Output the (X, Y) coordinate of the center of the cell containing the given text.  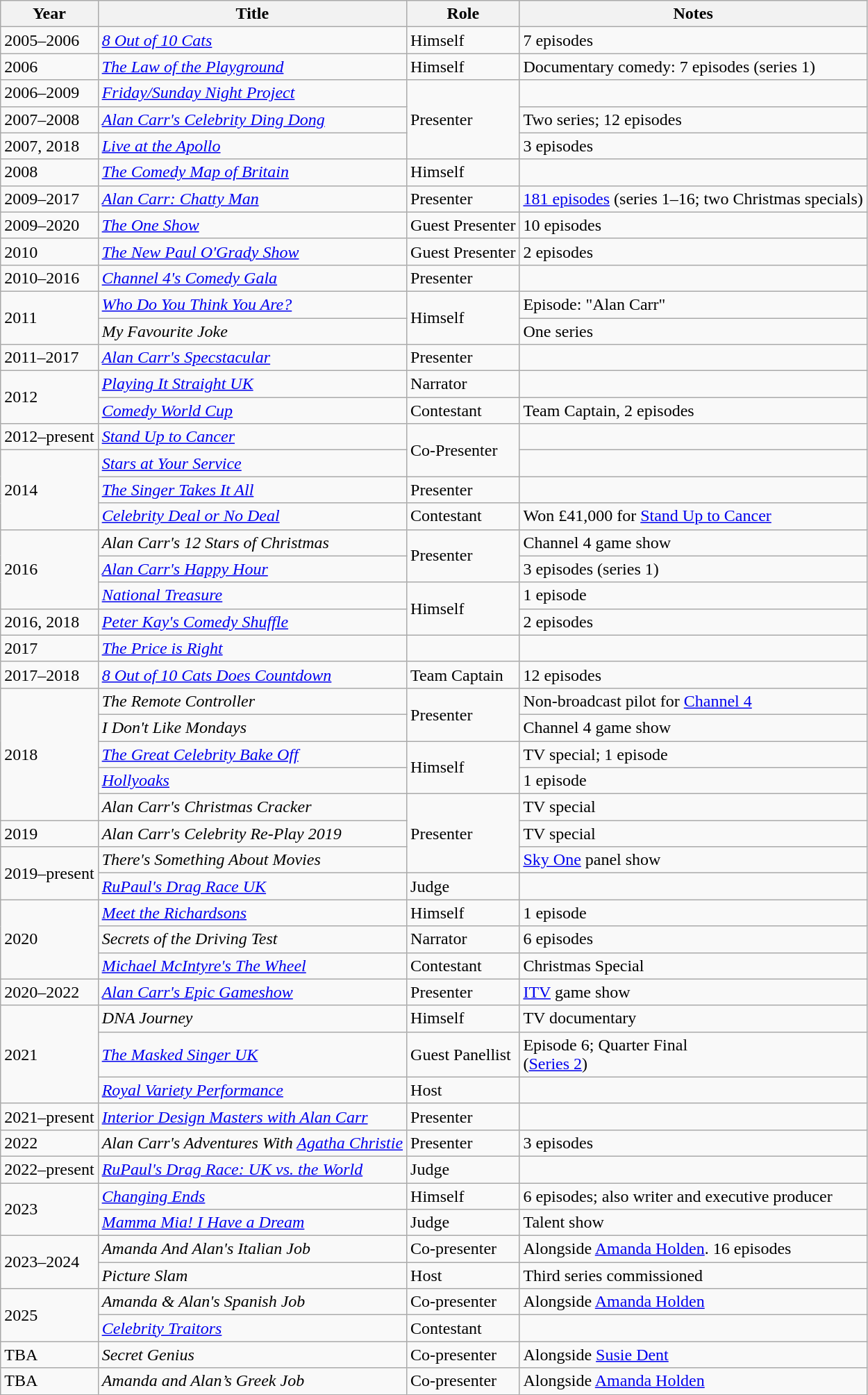
Secret Genius (252, 1355)
RuPaul's Drag Race: UK vs. the World (252, 1169)
2017 (49, 648)
2007–2008 (49, 119)
Title (252, 14)
The Masked Singer UK (252, 1055)
Alan Carr's Epic Gameshow (252, 992)
Stars at Your Service (252, 463)
2020–2022 (49, 992)
2023–2024 (49, 1262)
2012 (49, 397)
DNA Journey (252, 1018)
Meet the Richardsons (252, 913)
2014 (49, 490)
6 episodes (693, 939)
Changing Ends (252, 1196)
2010 (49, 251)
Alan Carr's Celebrity Ding Dong (252, 119)
2010–2016 (49, 278)
I Don't Like Mondays (252, 727)
181 episodes (series 1–16; two Christmas specials) (693, 199)
2016 (49, 569)
8 Out of 10 Cats Does Countdown (252, 675)
2012–present (49, 437)
Team Captain, 2 episodes (693, 411)
Alan Carr's Christmas Cracker (252, 807)
RuPaul's Drag Race UK (252, 886)
The Great Celebrity Bake Off (252, 754)
Talent show (693, 1223)
The Singer Takes It All (252, 490)
Celebrity Deal or No Deal (252, 516)
National Treasure (252, 595)
Two series; 12 episodes (693, 119)
Stand Up to Cancer (252, 437)
Christmas Special (693, 966)
Episode 6; Quarter Final(Series 2) (693, 1055)
Alan Carr's Celebrity Re-Play 2019 (252, 834)
Alan Carr's Specstacular (252, 358)
Picture Slam (252, 1276)
Team Captain (463, 675)
2020 (49, 939)
3 episodes (series 1) (693, 569)
2008 (49, 172)
Won £41,000 for Stand Up to Cancer (693, 516)
Comedy World Cup (252, 411)
2022–present (49, 1169)
Royal Variety Performance (252, 1090)
Year (49, 14)
2017–2018 (49, 675)
One series (693, 331)
2006–2009 (49, 93)
The One Show (252, 225)
Friday/Sunday Night Project (252, 93)
Non-broadcast pilot for Channel 4 (693, 701)
2021 (49, 1055)
ITV game show (693, 992)
6 episodes; also writer and executive producer (693, 1196)
TV documentary (693, 1018)
Alan Carr's 12 Stars of Christmas (252, 543)
Alongside Amanda Holden. 16 episodes (693, 1249)
Celebrity Traitors (252, 1328)
2006 (49, 67)
2009–2020 (49, 225)
TV special; 1 episode (693, 754)
2009–2017 (49, 199)
The Comedy Map of Britain (252, 172)
Alan Carr's Happy Hour (252, 569)
Co-Presenter (463, 450)
Mamma Mia! I Have a Dream (252, 1223)
Amanda and Alan’s Greek Job (252, 1381)
Peter Kay's Comedy Shuffle (252, 622)
My Favourite Joke (252, 331)
7 episodes (693, 40)
10 episodes (693, 225)
2018 (49, 754)
Playing It Straight UK (252, 384)
Secrets of the Driving Test (252, 939)
2011 (49, 317)
2023 (49, 1209)
Notes (693, 14)
2019 (49, 834)
Third series commissioned (693, 1276)
Alan Carr's Adventures With Agatha Christie (252, 1143)
2016, 2018 (49, 622)
Who Do You Think You Are? (252, 304)
12 episodes (693, 675)
8 Out of 10 Cats (252, 40)
Episode: "Alan Carr" (693, 304)
Live at the Apollo (252, 146)
Interior Design Masters with Alan Carr (252, 1116)
2022 (49, 1143)
Guest Panellist (463, 1055)
Amanda And Alan's Italian Job (252, 1249)
The Price is Right (252, 648)
The Remote Controller (252, 701)
Sky One panel show (693, 860)
Alongside Susie Dent (693, 1355)
2025 (49, 1315)
2019–present (49, 873)
The Law of the Playground (252, 67)
Alan Carr: Chatty Man (252, 199)
There's Something About Movies (252, 860)
Michael McIntyre's The Wheel (252, 966)
Amanda & Alan's Spanish Job (252, 1302)
Channel 4's Comedy Gala (252, 278)
Hollyoaks (252, 781)
2021–present (49, 1116)
The New Paul O'Grady Show (252, 251)
Documentary comedy: 7 episodes (series 1) (693, 67)
2011–2017 (49, 358)
2007, 2018 (49, 146)
Role (463, 14)
2005–2006 (49, 40)
